Capture the cell that displays the provided text and extract its (x, y) central coordinate. 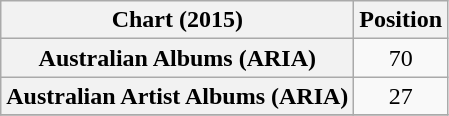
Chart (2015) (178, 20)
Australian Albums (ARIA) (178, 58)
Australian Artist Albums (ARIA) (178, 96)
Position (401, 20)
27 (401, 96)
70 (401, 58)
